Return the (X, Y) coordinate for the center point of the cell that contains the specified text.  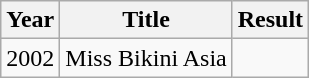
Year (30, 20)
Miss Bikini Asia (146, 58)
2002 (30, 58)
Title (146, 20)
Result (270, 20)
